Return (X, Y) of the center of cell containing provided text 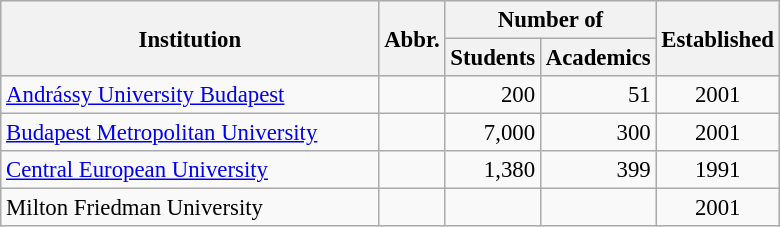
Academics (598, 58)
300 (598, 133)
399 (598, 170)
Number of (550, 20)
51 (598, 95)
Andrássy University Budapest (190, 95)
Abbr. (412, 38)
1991 (718, 170)
Students (492, 58)
Established (718, 38)
Milton Friedman University (190, 208)
Central European University (190, 170)
Institution (190, 38)
200 (492, 95)
Budapest Metropolitan University (190, 133)
1,380 (492, 170)
7,000 (492, 133)
